Provide the (x, y) coordinate of the cell's center where the given text is located.  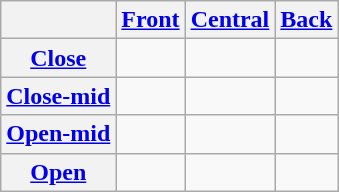
Close-mid (58, 96)
Close (58, 58)
Front (150, 20)
Central (230, 20)
Open (58, 172)
Back (306, 20)
Open-mid (58, 134)
